Search for the cell housing the specified text and yield its (x, y) center coordinate. 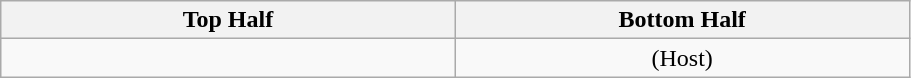
Bottom Half (682, 20)
(Host) (682, 58)
Top Half (228, 20)
